Locate the cell with the specified text and output its (X, Y) center coordinate. 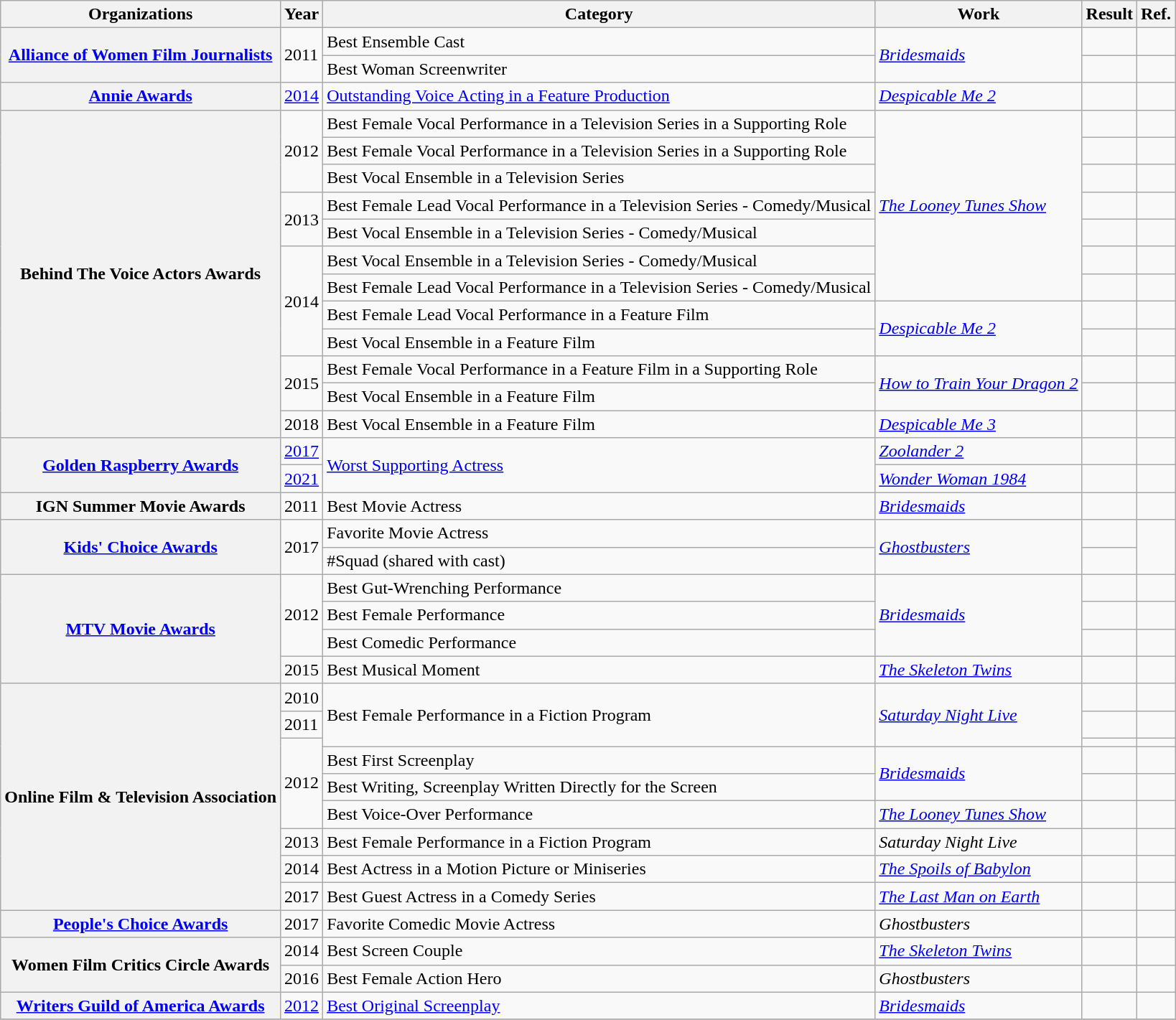
Best Female Performance (599, 615)
Best Voice-Over Performance (599, 815)
Best Actress in a Motion Picture or Miniseries (599, 869)
Best First Screenplay (599, 760)
Best Original Screenplay (599, 1006)
Wonder Woman 1984 (979, 479)
Outstanding Voice Acting in a Feature Production (599, 96)
Despicable Me 3 (979, 424)
Best Screen Couple (599, 951)
Writers Guild of America Awards (141, 1006)
2018 (302, 424)
Kids' Choice Awards (141, 547)
Best Guest Actress in a Comedy Series (599, 897)
Alliance of Women Film Journalists (141, 55)
Best Musical Moment (599, 670)
Favorite Comedic Movie Actress (599, 924)
Best Vocal Ensemble in a Television Series (599, 178)
Best Female Vocal Performance in a Feature Film in a Supporting Role (599, 370)
The Spoils of Babylon (979, 869)
Best Female Action Hero (599, 978)
Worst Supporting Actress (599, 465)
2010 (302, 697)
Result (1109, 14)
MTV Movie Awards (141, 629)
Favorite Movie Actress (599, 533)
Best Movie Actress (599, 506)
Category (599, 14)
Best Woman Screenwriter (599, 69)
Best Female Lead Vocal Performance in a Feature Film (599, 314)
Ref. (1156, 14)
The Last Man on Earth (979, 897)
How to Train Your Dragon 2 (979, 383)
Year (302, 14)
Best Gut-Wrenching Performance (599, 588)
Zoolander 2 (979, 451)
#Squad (shared with cast) (599, 561)
Organizations (141, 14)
Annie Awards (141, 96)
IGN Summer Movie Awards (141, 506)
Online Film & Television Association (141, 797)
Best Comedic Performance (599, 642)
Work (979, 14)
2016 (302, 978)
Best Writing, Screenplay Written Directly for the Screen (599, 787)
Golden Raspberry Awards (141, 465)
Women Film Critics Circle Awards (141, 965)
Best Ensemble Cast (599, 42)
2021 (302, 479)
People's Choice Awards (141, 924)
Behind The Voice Actors Awards (141, 274)
